Find where the given text appears and provide that cell's center as (X, Y) coordinate. 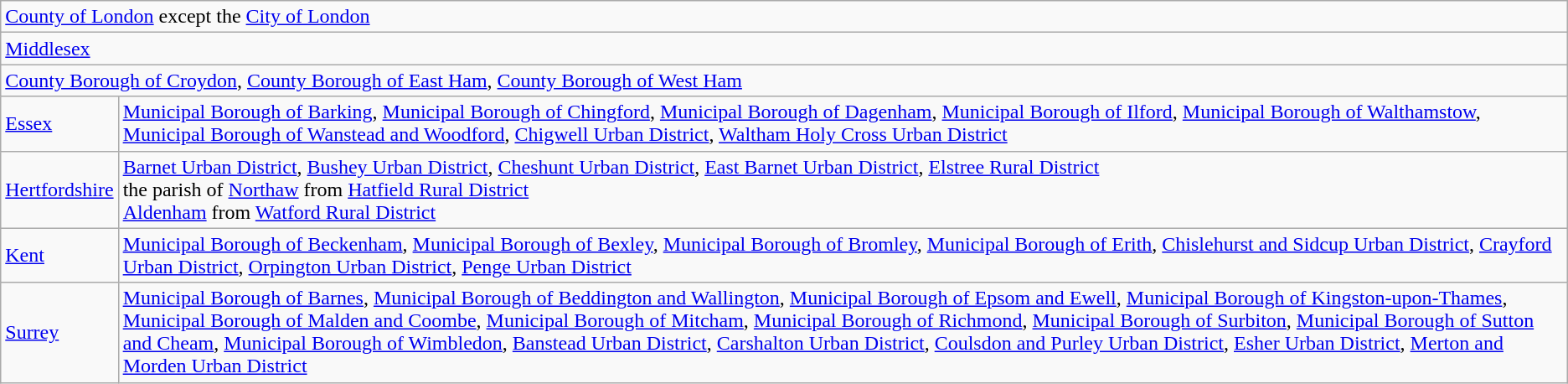
Surrey (59, 332)
Essex (59, 124)
County Borough of Croydon, County Borough of East Ham, County Borough of West Ham (784, 80)
County of London except the City of London (784, 17)
Kent (59, 255)
Middlesex (784, 49)
Hertfordshire (59, 189)
